Determine the (x, y) coordinate at the center of the cell enclosing the given text.  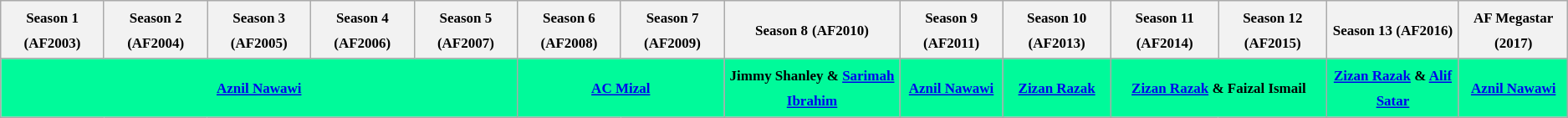
Jimmy Shanley & Sarimah Ibrahim (812, 88)
Season 7 (AF2009) (672, 29)
Season 13 (AF2016) (1393, 29)
Season 3 (AF2005) (259, 29)
Season 6 (AF2008) (569, 29)
Season 10 (AF2013) (1057, 29)
Season 5 (AF2007) (466, 29)
Zizan Razak & Faizal Ismail (1218, 88)
Season 9 (AF2011) (952, 29)
Season 12 (AF2015) (1273, 29)
AF Megastar (2017) (1513, 29)
Season 4 (AF2006) (363, 29)
Season 11 (AF2014) (1164, 29)
AC Mizal (621, 88)
Zizan Razak (1057, 88)
Season 2 (AF2004) (156, 29)
Season 1 (AF2003) (53, 29)
Season 8 (AF2010) (812, 29)
Zizan Razak & Alif Satar (1393, 88)
